Return (X, Y) of the center of cell containing provided text 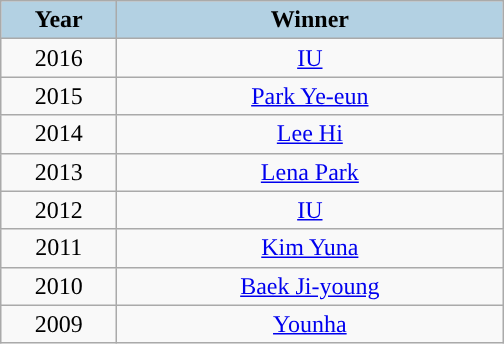
Baek Ji-young (310, 286)
2009 (59, 324)
2016 (59, 58)
2011 (59, 248)
Year (59, 20)
2010 (59, 286)
Park Ye-eun (310, 96)
Younha (310, 324)
Winner (310, 20)
Lee Hi (310, 134)
Kim Yuna (310, 248)
2013 (59, 172)
Lena Park (310, 172)
2014 (59, 134)
2015 (59, 96)
2012 (59, 210)
